Detect which cell encompasses the target text, then output its (x, y) center coordinate. 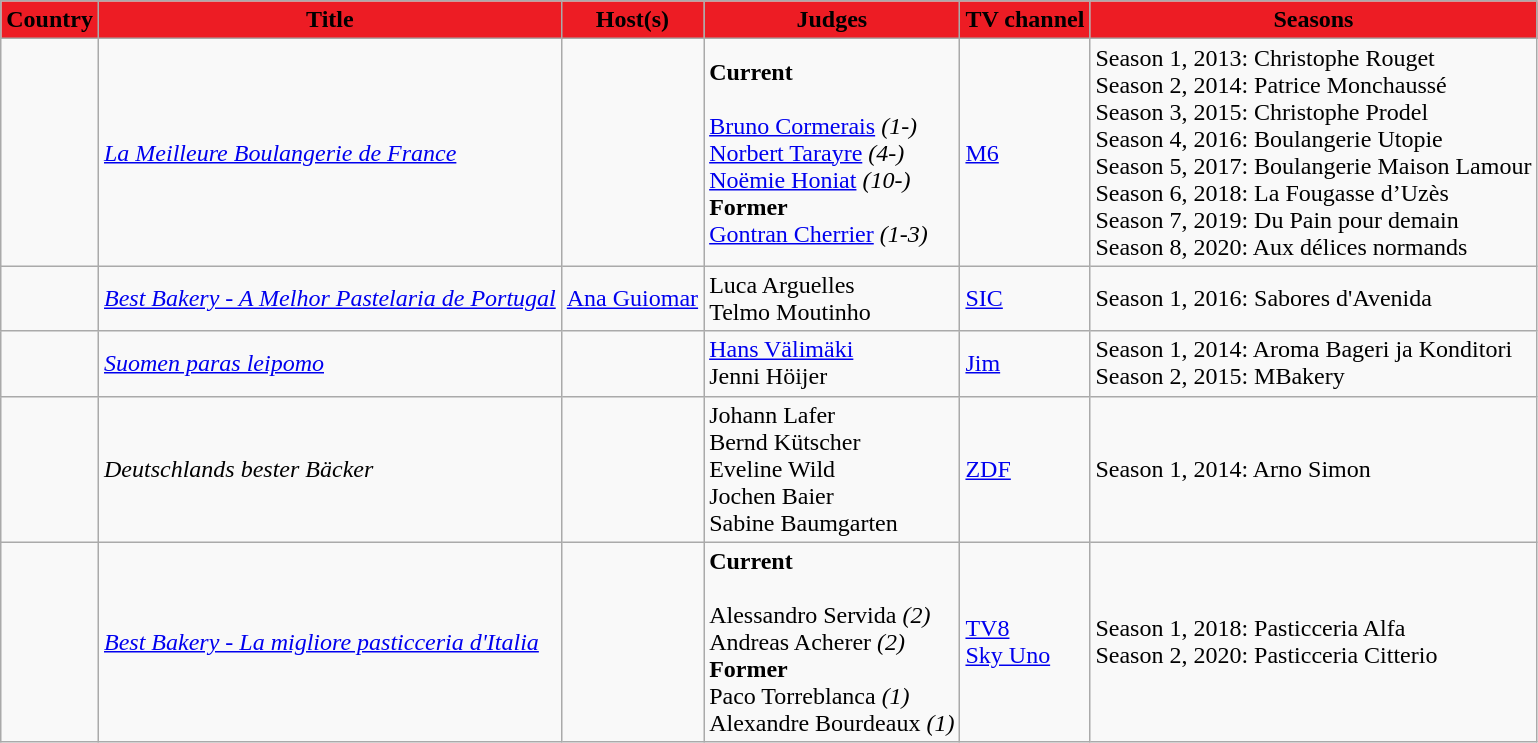
Jim (1025, 364)
Country (50, 20)
Ana Guiomar (632, 298)
Best Bakery - A Melhor Pastelaria de Portugal (330, 298)
Johann LaferBernd KütscherEveline WildJochen BaierSabine Baumgarten (832, 469)
TV channel (1025, 20)
Host(s) (632, 20)
Hans VälimäkiJenni Höijer (832, 364)
Seasons (1314, 20)
La Meilleure Boulangerie de France (330, 152)
CurrentBruno Cormerais (1-) Norbert Tarayre (4-) Noëmie Honiat (10-) Former Gontran Cherrier (1-3) (832, 152)
Season 1, 2016: Sabores d'Avenida (1314, 298)
M6 (1025, 152)
Luca ArguellesTelmo Moutinho (832, 298)
ZDF (1025, 469)
Title (330, 20)
SIC (1025, 298)
Judges (832, 20)
CurrentAlessandro Servida (2) Andreas Acherer (2) Former Paco Torreblanca (1)Alexandre Bourdeaux (1) (832, 642)
Deutschlands bester Bäcker (330, 469)
TV8Sky Uno (1025, 642)
Season 1, 2018: Pasticceria AlfaSeason 2, 2020: Pasticceria Citterio (1314, 642)
Best Bakery - La migliore pasticceria d'Italia (330, 642)
Season 1, 2014: Aroma Bageri ja KonditoriSeason 2, 2015: MBakery (1314, 364)
Suomen paras leipomo (330, 364)
Season 1, 2014: Arno Simon (1314, 469)
